For the text-containing cell, return its midpoint in (X, Y) coordinate format. 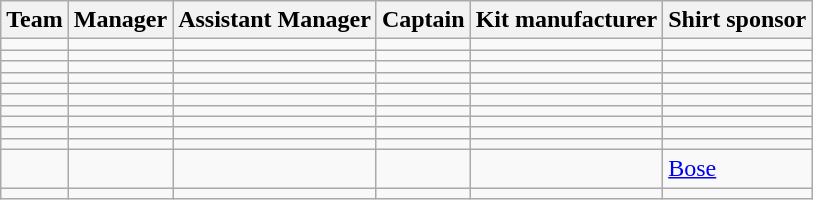
Shirt sponsor (738, 20)
Kit manufacturer (566, 20)
Manager (120, 20)
Team (35, 20)
Captain (423, 20)
Assistant Manager (275, 20)
Bose (738, 168)
